Determine the [x, y] coordinate at the center of the cell enclosing the given text.  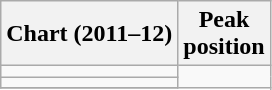
Peakposition [224, 34]
Chart (2011–12) [90, 34]
